Return the [x, y] coordinate for the center point of the cell that contains the specified text.  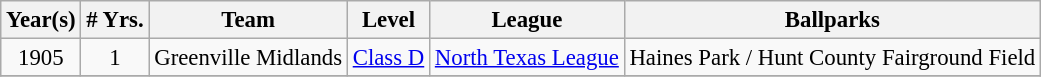
Team [248, 20]
Greenville Midlands [248, 58]
# Yrs. [115, 20]
North Texas League [528, 58]
League [528, 20]
Haines Park / Hunt County Fairground Field [832, 58]
1905 [41, 58]
Ballparks [832, 20]
Year(s) [41, 20]
Class D [388, 58]
1 [115, 58]
Level [388, 20]
